Extract the [X, Y] coordinate from the center of the cell holding the provided text.  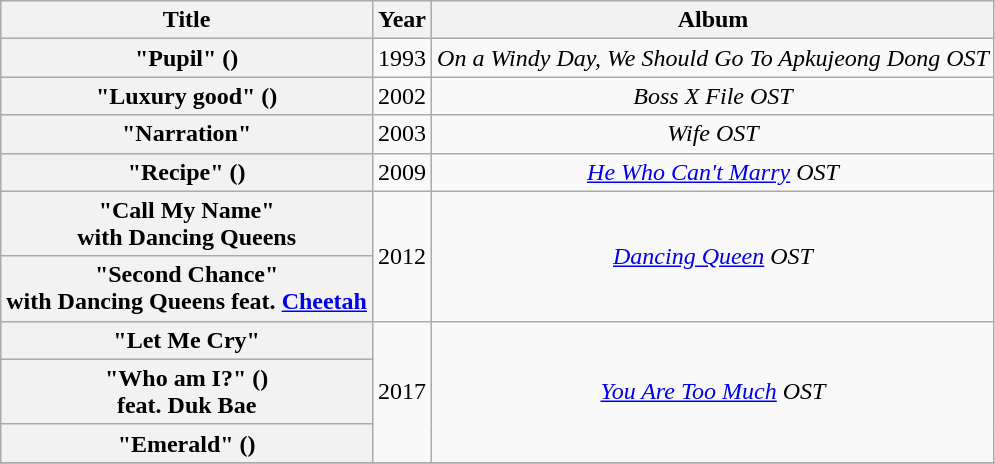
Title [187, 20]
2017 [402, 392]
"Second Chance" with Dancing Queens feat. Cheetah [187, 288]
On a Windy Day, We Should Go To Apkujeong Dong OST [714, 58]
"Let Me Cry" [187, 340]
"Emerald" () [187, 443]
Dancing Queen OST [714, 256]
Wife OST [714, 134]
He Who Can't Marry OST [714, 172]
Boss X File OST [714, 96]
"Luxury good" () [187, 96]
2002 [402, 96]
"Call My Name"with Dancing Queens [187, 224]
Album [714, 20]
"Recipe" () [187, 172]
1993 [402, 58]
You Are Too Much OST [714, 392]
"Narration" [187, 134]
2012 [402, 256]
"Who am I?" ()feat. Duk Bae [187, 392]
"Pupil" () [187, 58]
Year [402, 20]
2009 [402, 172]
2003 [402, 134]
